Locate the cell with the specified text and output its (X, Y) center coordinate. 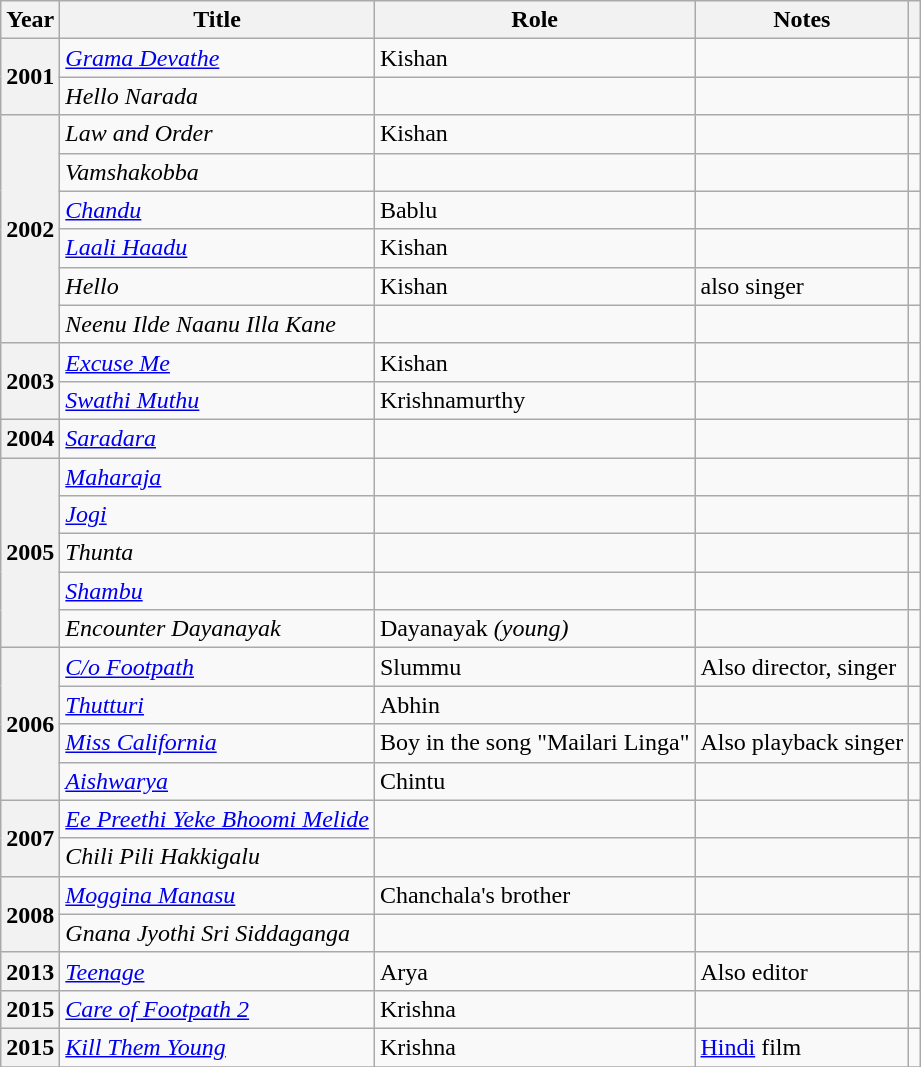
Jogi (218, 515)
Encounter Dayanayak (218, 629)
Thunta (218, 553)
Laali Haadu (218, 248)
2004 (30, 438)
Hindi film (802, 1047)
Dayanayak (young) (534, 629)
Boy in the song "Mailari Linga" (534, 743)
Law and Order (218, 134)
also singer (802, 286)
Also director, singer (802, 667)
Krishnamurthy (534, 400)
Arya (534, 971)
Year (30, 20)
Abhin (534, 705)
Excuse Me (218, 362)
Chanchala's brother (534, 895)
Chintu (534, 781)
Kill Them Young (218, 1047)
2013 (30, 971)
Maharaja (218, 477)
Saradara (218, 438)
2003 (30, 381)
Vamshakobba (218, 172)
Chili Pili Hakkigalu (218, 857)
C/o Footpath (218, 667)
Chandu (218, 210)
Thutturi (218, 705)
Care of Footpath 2 (218, 1009)
2006 (30, 724)
Slummu (534, 667)
Notes (802, 20)
Teenage (218, 971)
Bablu (534, 210)
Miss California (218, 743)
Moggina Manasu (218, 895)
2007 (30, 838)
2005 (30, 553)
Hello Narada (218, 96)
Neenu Ilde Naanu Illa Kane (218, 324)
Gnana Jyothi Sri Siddaganga (218, 933)
Grama Devathe (218, 58)
Shambu (218, 591)
Aishwarya (218, 781)
2001 (30, 77)
Also playback singer (802, 743)
Hello (218, 286)
2008 (30, 914)
Ee Preethi Yeke Bhoomi Melide (218, 819)
Title (218, 20)
Also editor (802, 971)
2002 (30, 229)
Role (534, 20)
Swathi Muthu (218, 400)
